Extract the (x, y) coordinate from the center of the cell holding the provided text.  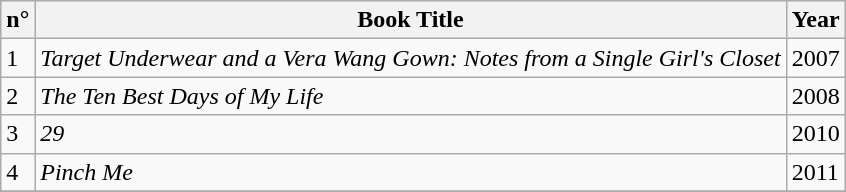
3 (18, 134)
4 (18, 172)
The Ten Best Days of My Life (410, 96)
Target Underwear and a Vera Wang Gown: Notes from a Single Girl's Closet (410, 58)
1 (18, 58)
29 (410, 134)
n° (18, 20)
2 (18, 96)
Pinch Me (410, 172)
2008 (816, 96)
2007 (816, 58)
Book Title (410, 20)
Year (816, 20)
2010 (816, 134)
2011 (816, 172)
